Determine the (x, y) coordinate at the center of the cell enclosing the given text.  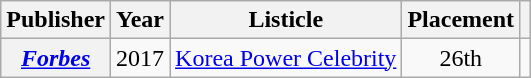
26th (461, 58)
Publisher (56, 20)
Year (140, 20)
Korea Power Celebrity (286, 58)
Placement (461, 20)
Listicle (286, 20)
2017 (140, 58)
Forbes (56, 58)
